Identify which cell holds the provided text, then report its [X, Y] central coordinate. 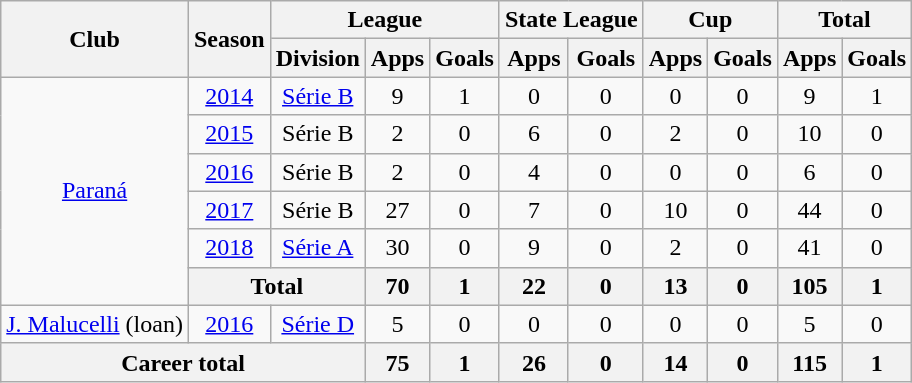
2015 [229, 134]
2018 [229, 248]
State League [571, 20]
Série A [318, 248]
27 [397, 210]
22 [534, 286]
2014 [229, 96]
J. Malucelli (loan) [95, 324]
30 [397, 248]
44 [809, 210]
Série D [318, 324]
13 [675, 286]
105 [809, 286]
14 [675, 362]
Cup [710, 20]
4 [534, 172]
7 [534, 210]
Club [95, 39]
2017 [229, 210]
41 [809, 248]
Season [229, 39]
Paraná [95, 191]
League [384, 20]
26 [534, 362]
115 [809, 362]
Career total [184, 362]
Division [318, 58]
70 [397, 286]
75 [397, 362]
